Pinpoint the cell where the given text exists, returning its (X, Y) midpoint coordinate. 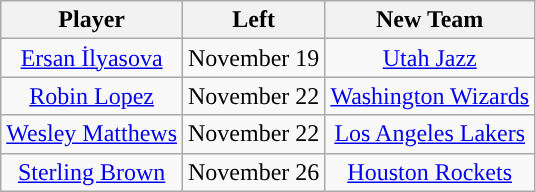
Washington Wizards (430, 96)
New Team (430, 20)
Robin Lopez (92, 96)
Player (92, 20)
Wesley Matthews (92, 134)
Left (254, 20)
Los Angeles Lakers (430, 134)
Utah Jazz (430, 58)
Ersan İlyasova (92, 58)
Houston Rockets (430, 172)
November 26 (254, 172)
Sterling Brown (92, 172)
November 19 (254, 58)
